Locate the cell with the specified text and output its [X, Y] center coordinate. 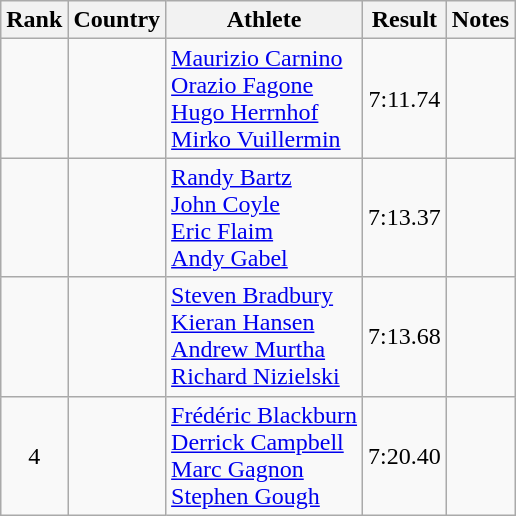
7:11.74 [405, 98]
7:13.68 [405, 336]
Maurizio Carnino Orazio Fagone Hugo Herrnhof Mirko Vuillermin [264, 98]
Result [405, 20]
Randy Bartz John Coyle Eric Flaim Andy Gabel [264, 218]
Notes [480, 20]
Frédéric Blackburn Derrick Campbell Marc Gagnon Stephen Gough [264, 456]
Athlete [264, 20]
7:20.40 [405, 456]
Steven Bradbury Kieran Hansen Andrew Murtha Richard Nizielski [264, 336]
Rank [34, 20]
7:13.37 [405, 218]
Country [117, 20]
4 [34, 456]
